Find where the given text appears and provide that cell's center as (x, y) coordinate. 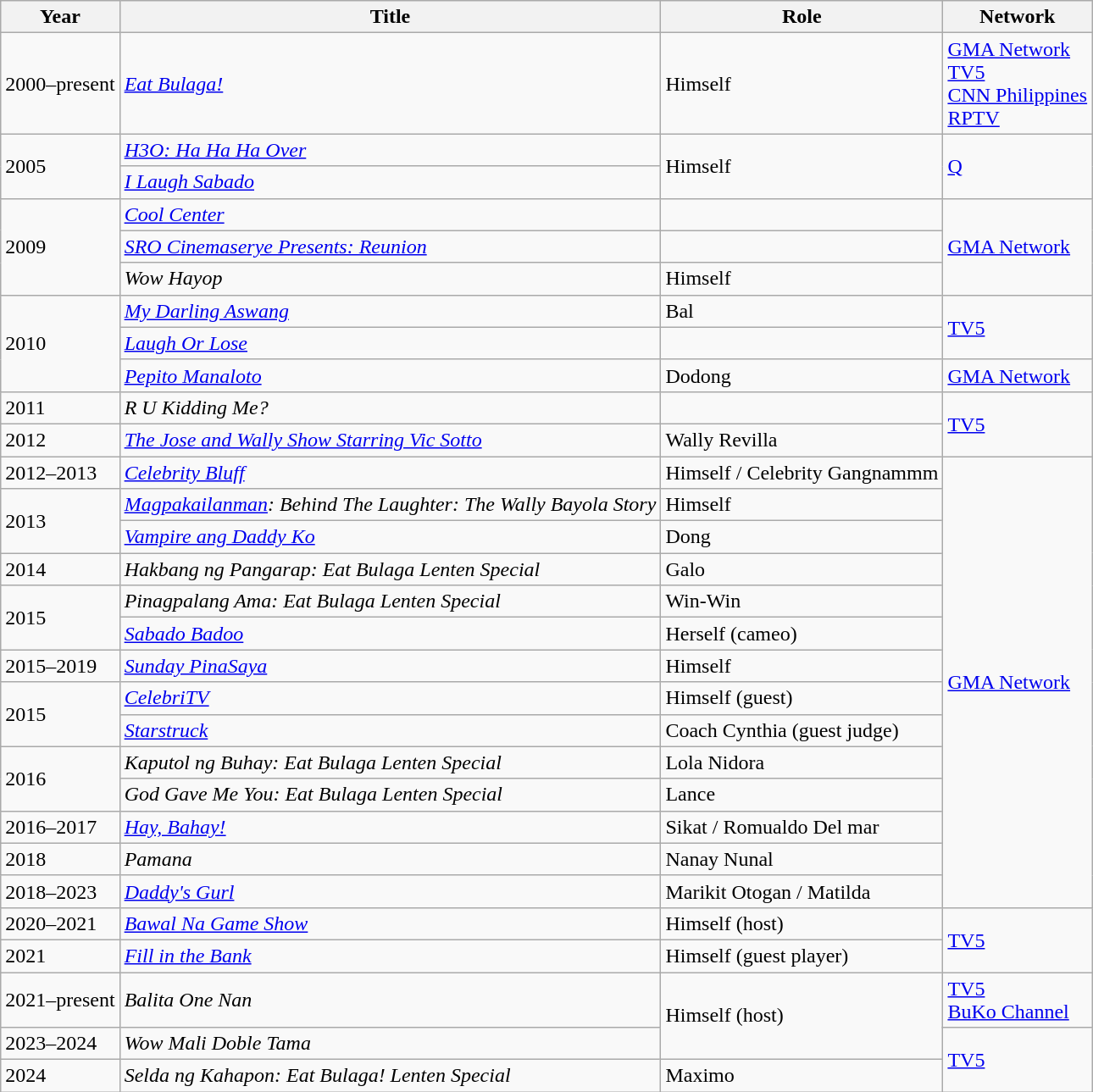
2011 (60, 407)
2010 (60, 343)
Himself (guest) (802, 698)
Year (60, 17)
2012–2013 (60, 472)
Starstruck (390, 730)
Network (1018, 17)
2016 (60, 779)
H3O: Ha Ha Ha Over (390, 150)
Coach Cynthia (guest judge) (802, 730)
Pepito Manaloto (390, 375)
2018–2023 (60, 891)
2009 (60, 247)
The Jose and Wally Show Starring Vic Sotto (390, 440)
Pinagpalang Ama: Eat Bulaga Lenten Special (390, 601)
2000–present (60, 83)
SRO Cinemaserye Presents: Reunion (390, 247)
Sabado Badoo (390, 634)
I Laugh Sabado (390, 182)
Daddy's Gurl (390, 891)
Dong (802, 537)
My Darling Aswang (390, 311)
Himself (guest player) (802, 956)
Lola Nidora (802, 762)
Magpakailanman: Behind The Laughter: The Wally Bayola Story (390, 505)
Hakbang ng Pangarap: Eat Bulaga Lenten Special (390, 569)
2014 (60, 569)
Bawal Na Game Show (390, 923)
TV5 BuKo Channel (1018, 1000)
2024 (60, 1076)
Galo (802, 569)
Selda ng Kahapon: Eat Bulaga! Lenten Special (390, 1076)
Wow Hayop (390, 279)
2023–2024 (60, 1044)
Sikat / Romualdo Del mar (802, 827)
Sunday PinaSaya (390, 666)
Dodong (802, 375)
Role (802, 17)
Celebrity Bluff (390, 472)
Kaputol ng Buhay: Eat Bulaga Lenten Special (390, 762)
Balita One Nan (390, 1000)
Laugh Or Lose (390, 343)
Q (1018, 166)
Pamana (390, 859)
2020–2021 (60, 923)
R U Kidding Me? (390, 407)
2005 (60, 166)
2018 (60, 859)
2012 (60, 440)
2021 (60, 956)
Cool Center (390, 214)
Himself / Celebrity Gangnammm (802, 472)
Maximo (802, 1076)
Win-Win (802, 601)
2013 (60, 521)
Hay, Bahay! (390, 827)
Marikit Otogan / Matilda (802, 891)
Title (390, 17)
Bal (802, 311)
GMA NetworkTV5CNN PhilippinesRPTV (1018, 83)
Wally Revilla (802, 440)
2015–2019 (60, 666)
Wow Mali Doble Tama (390, 1044)
Eat Bulaga! (390, 83)
Nanay Nunal (802, 859)
2021–present (60, 1000)
2016–2017 (60, 827)
Herself (cameo) (802, 634)
Lance (802, 795)
Fill in the Bank (390, 956)
God Gave Me You: Eat Bulaga Lenten Special (390, 795)
Vampire ang Daddy Ko (390, 537)
CelebriTV (390, 698)
